Locate the cell with the specified text and output its (x, y) center coordinate. 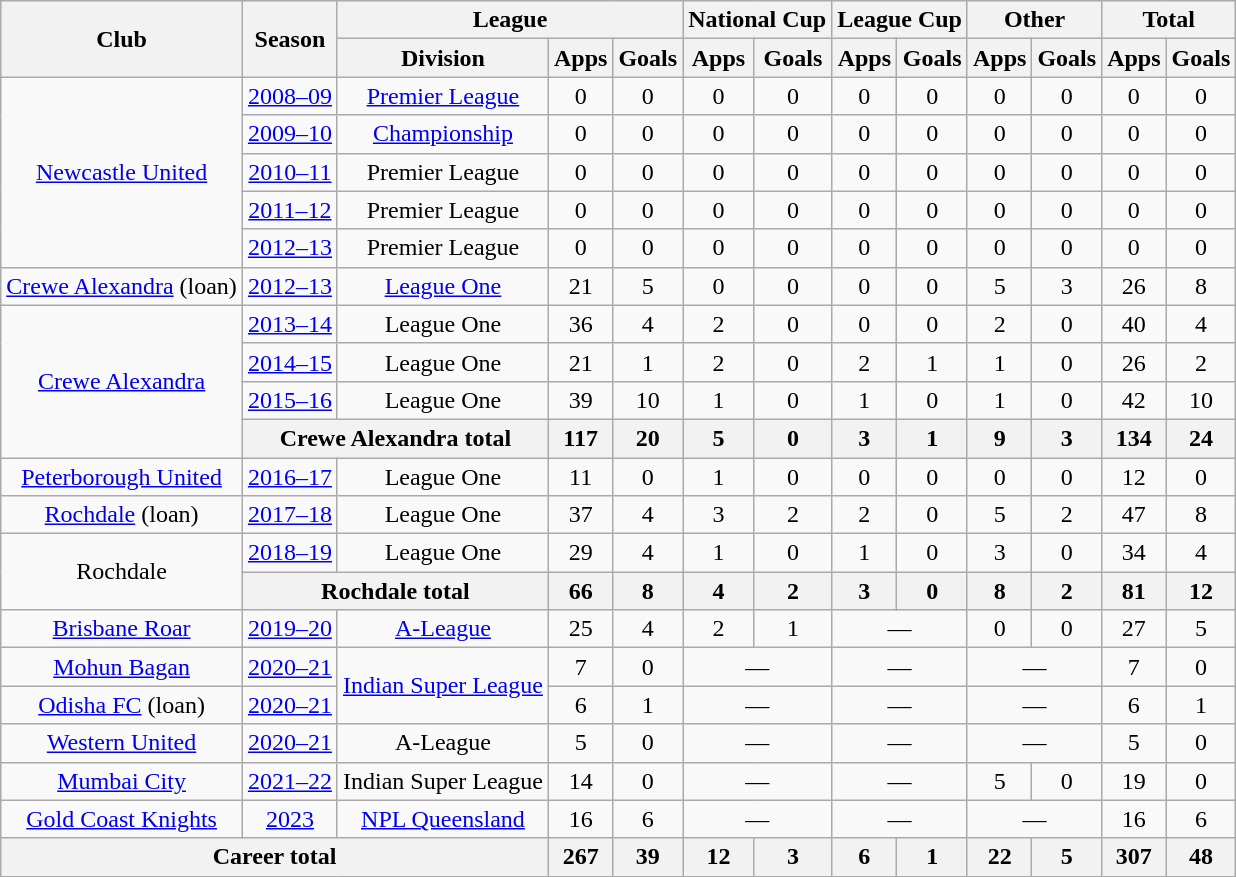
48 (1201, 857)
11 (580, 477)
2008–09 (290, 96)
Mumbai City (122, 781)
Crewe Alexandra (122, 381)
Newcastle United (122, 172)
9 (999, 438)
2015–16 (290, 400)
2016–17 (290, 477)
307 (1134, 857)
National Cup (758, 20)
19 (1134, 781)
81 (1134, 591)
Season (290, 39)
2017–18 (290, 515)
27 (1134, 629)
Total (1169, 20)
Odisha FC (loan) (122, 705)
Peterborough United (122, 477)
Other (1034, 20)
Championship (442, 134)
Western United (122, 743)
2010–11 (290, 172)
20 (648, 438)
Club (122, 39)
29 (580, 553)
League (510, 20)
36 (580, 324)
134 (1134, 438)
66 (580, 591)
2011–12 (290, 210)
42 (1134, 400)
40 (1134, 324)
Crewe Alexandra total (395, 438)
Mohun Bagan (122, 667)
League Cup (900, 20)
14 (580, 781)
22 (999, 857)
Division (442, 58)
25 (580, 629)
47 (1134, 515)
2023 (290, 819)
2019–20 (290, 629)
37 (580, 515)
2018–19 (290, 553)
Rochdale total (395, 591)
2021–22 (290, 781)
2013–14 (290, 324)
267 (580, 857)
Rochdale (loan) (122, 515)
34 (1134, 553)
Career total (275, 857)
Gold Coast Knights (122, 819)
2014–15 (290, 362)
117 (580, 438)
Rochdale (122, 572)
NPL Queensland (442, 819)
Brisbane Roar (122, 629)
Crewe Alexandra (loan) (122, 286)
24 (1201, 438)
2009–10 (290, 134)
